Locate the cell with the specified text and output its (x, y) center coordinate. 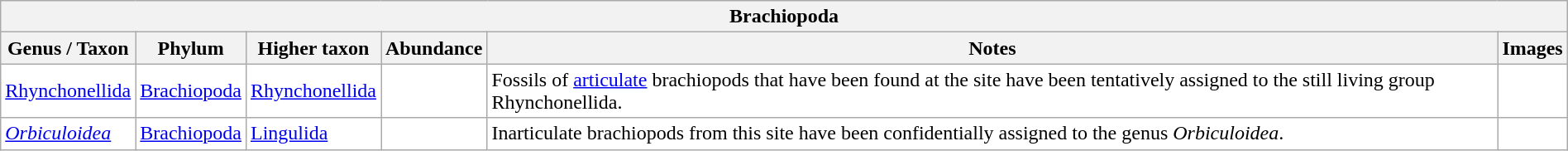
Orbiculoidea (68, 134)
Notes (992, 48)
Genus / Taxon (68, 48)
Higher taxon (313, 48)
Abundance (433, 48)
Lingulida (313, 134)
Inarticulate brachiopods from this site have been confidentially assigned to the genus Orbiculoidea. (992, 134)
Fossils of articulate brachiopods that have been found at the site have been tentatively assigned to the still living group Rhynchonellida. (992, 91)
Images (1532, 48)
Phylum (191, 48)
